Locate the cell with the specified text and output its (x, y) center coordinate. 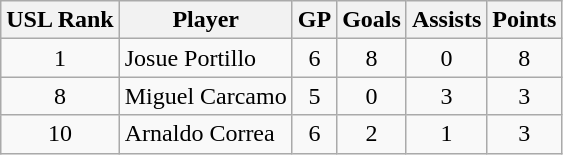
Miguel Carcamo (206, 96)
GP (314, 20)
Arnaldo Correa (206, 134)
Player (206, 20)
5 (314, 96)
Goals (372, 20)
Points (524, 20)
2 (372, 134)
USL Rank (60, 20)
Josue Portillo (206, 58)
10 (60, 134)
Assists (446, 20)
